Detect which cell encompasses the target text, then output its (x, y) center coordinate. 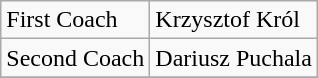
Dariusz Puchala (234, 58)
Second Coach (76, 58)
First Coach (76, 20)
Krzysztof Król (234, 20)
